Provide the (x, y) coordinate of the cell's center where the given text is located.  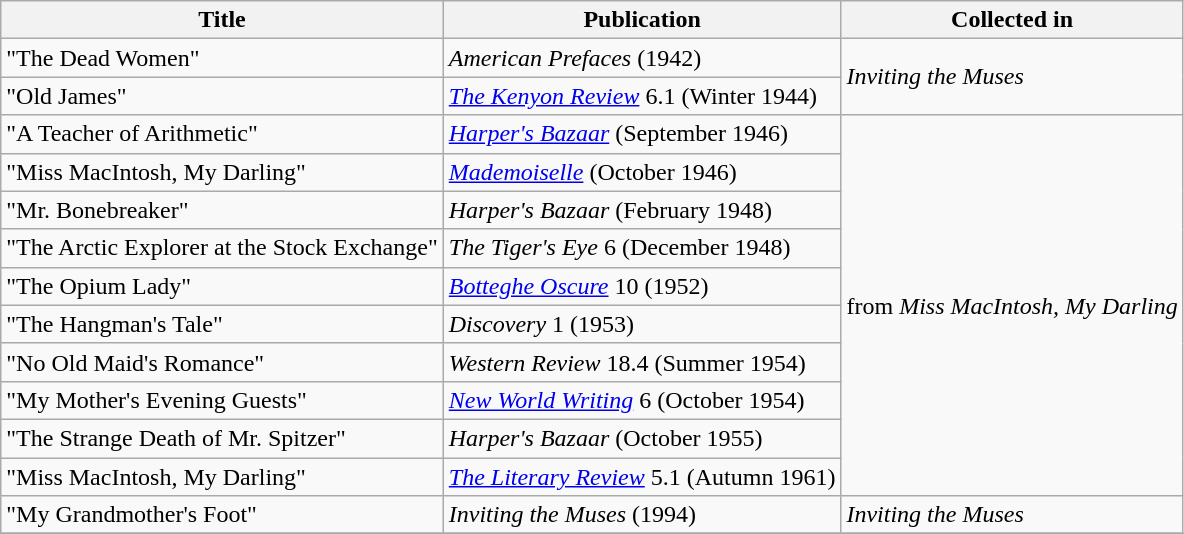
Western Review 18.4 (Summer 1954) (642, 362)
"The Strange Death of Mr. Spitzer" (222, 438)
New World Writing 6 (October 1954) (642, 400)
"Mr. Bonebreaker" (222, 210)
The Literary Review 5.1 (Autumn 1961) (642, 477)
The Tiger's Eye 6 (December 1948) (642, 248)
Botteghe Oscure 10 (1952) (642, 286)
"No Old Maid's Romance" (222, 362)
Collected in (1012, 20)
from Miss MacIntosh, My Darling (1012, 306)
Harper's Bazaar (October 1955) (642, 438)
"A Teacher of Arithmetic" (222, 134)
Title (222, 20)
Harper's Bazaar (September 1946) (642, 134)
Publication (642, 20)
"Old James" (222, 96)
"My Mother's Evening Guests" (222, 400)
"The Opium Lady" (222, 286)
"The Dead Women" (222, 58)
Harper's Bazaar (February 1948) (642, 210)
"The Arctic Explorer at the Stock Exchange" (222, 248)
The Kenyon Review 6.1 (Winter 1944) (642, 96)
"My Grandmother's Foot" (222, 515)
Mademoiselle (October 1946) (642, 172)
"The Hangman's Tale" (222, 324)
Discovery 1 (1953) (642, 324)
American Prefaces (1942) (642, 58)
Inviting the Muses (1994) (642, 515)
